For the text-containing cell, return its midpoint in [X, Y] coordinate format. 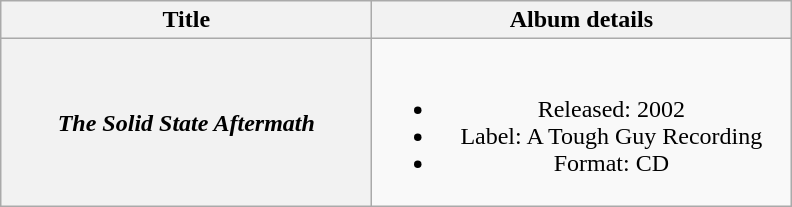
The Solid State Aftermath [186, 122]
Album details [582, 20]
Title [186, 20]
Released: 2002Label: A Tough Guy RecordingFormat: CD [582, 122]
